Scan for the cell matching the given text and deliver its (X, Y) coordinate at center. 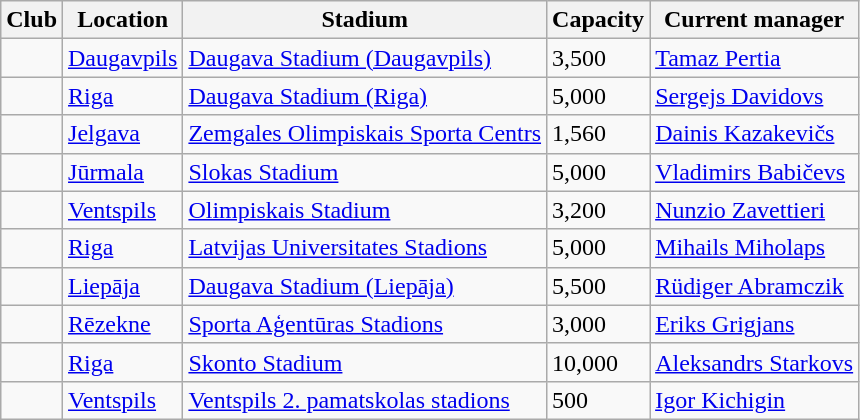
Ventspils 2. pamatskolas stadions (365, 400)
Club (32, 20)
Daugava Stadium (Liepāja) (365, 286)
Mihails Miholaps (754, 248)
10,000 (598, 362)
Skonto Stadium (365, 362)
Sporta Aģentūras Stadions (365, 324)
Zemgales Olimpiskais Sporta Centrs (365, 134)
Current manager (754, 20)
Eriks Grigjans (754, 324)
3,200 (598, 210)
Stadium (365, 20)
Capacity (598, 20)
Rüdiger Abramczik (754, 286)
Daugavpils (123, 58)
3,000 (598, 324)
Slokas Stadium (365, 172)
5,500 (598, 286)
Rēzekne (123, 324)
500 (598, 400)
Vladimirs Babičevs (754, 172)
Tamaz Pertia (754, 58)
Olimpiskais Stadium (365, 210)
Nunzio Zavettieri (754, 210)
Liepāja (123, 286)
Sergejs Davidovs (754, 96)
Dainis Kazakevičs (754, 134)
Jelgava (123, 134)
Location (123, 20)
3,500 (598, 58)
Daugava Stadium (Daugavpils) (365, 58)
Igor Kichigin (754, 400)
Daugava Stadium (Riga) (365, 96)
Jūrmala (123, 172)
Aleksandrs Starkovs (754, 362)
Latvijas Universitates Stadions (365, 248)
1,560 (598, 134)
